Detect which cell encompasses the target text, then output its [x, y] center coordinate. 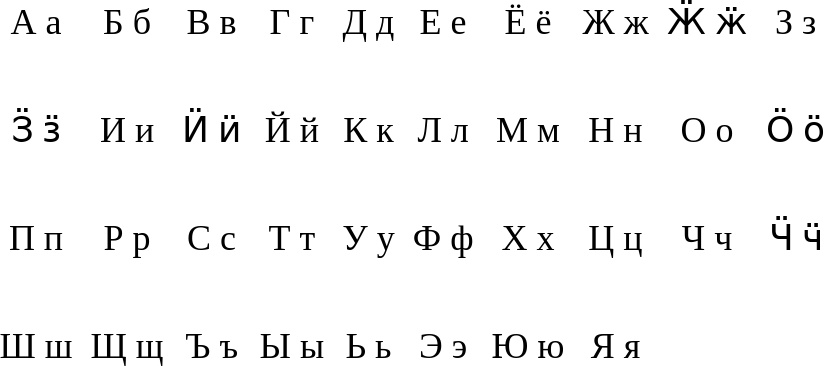
Н н [616, 130]
Й й [292, 130]
Ф ф [443, 238]
К к [369, 130]
И и [127, 130]
Х х [528, 238]
Ч ч [707, 238]
М м [528, 130]
Ӥ ӥ [212, 130]
Л л [443, 130]
У у [369, 238]
О о [707, 130]
С с [212, 238]
Р р [127, 238]
Т т [292, 238]
Ц ц [616, 238]
